Detect which cell encompasses the target text, then output its [x, y] center coordinate. 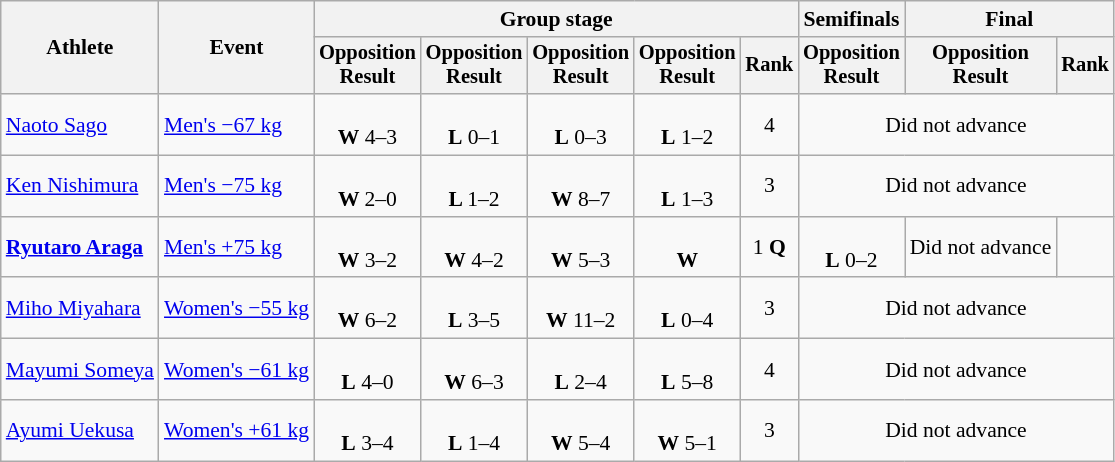
L 5–8 [688, 370]
Ayumi Uekusa [80, 430]
Ryutaro Araga [80, 248]
W 5–1 [688, 430]
L 0–2 [852, 248]
W 4–2 [474, 248]
W 11–2 [580, 308]
W 5–3 [580, 248]
L 0–3 [580, 124]
Women's −55 kg [236, 308]
L 0–4 [688, 308]
Athlete [80, 48]
Event [236, 48]
W 6–3 [474, 370]
L 1–4 [474, 430]
W 4–3 [368, 124]
1 Q [770, 248]
Mayumi Someya [80, 370]
Final [1010, 19]
Semifinals [852, 19]
W 8–7 [580, 186]
W 6–2 [368, 308]
Men's +75 kg [236, 248]
L 3–5 [474, 308]
Ken Nishimura [80, 186]
W 5–4 [580, 430]
W 2–0 [368, 186]
L 1–3 [688, 186]
Naoto Sago [80, 124]
L 0–1 [474, 124]
Miho Miyahara [80, 308]
W 3–2 [368, 248]
L 2–4 [580, 370]
Women's −61 kg [236, 370]
L 3–4 [368, 430]
Men's −67 kg [236, 124]
Group stage [556, 19]
L 4–0 [368, 370]
Men's −75 kg [236, 186]
W [688, 248]
Women's +61 kg [236, 430]
